Identify which cell holds the provided text, then report its (X, Y) central coordinate. 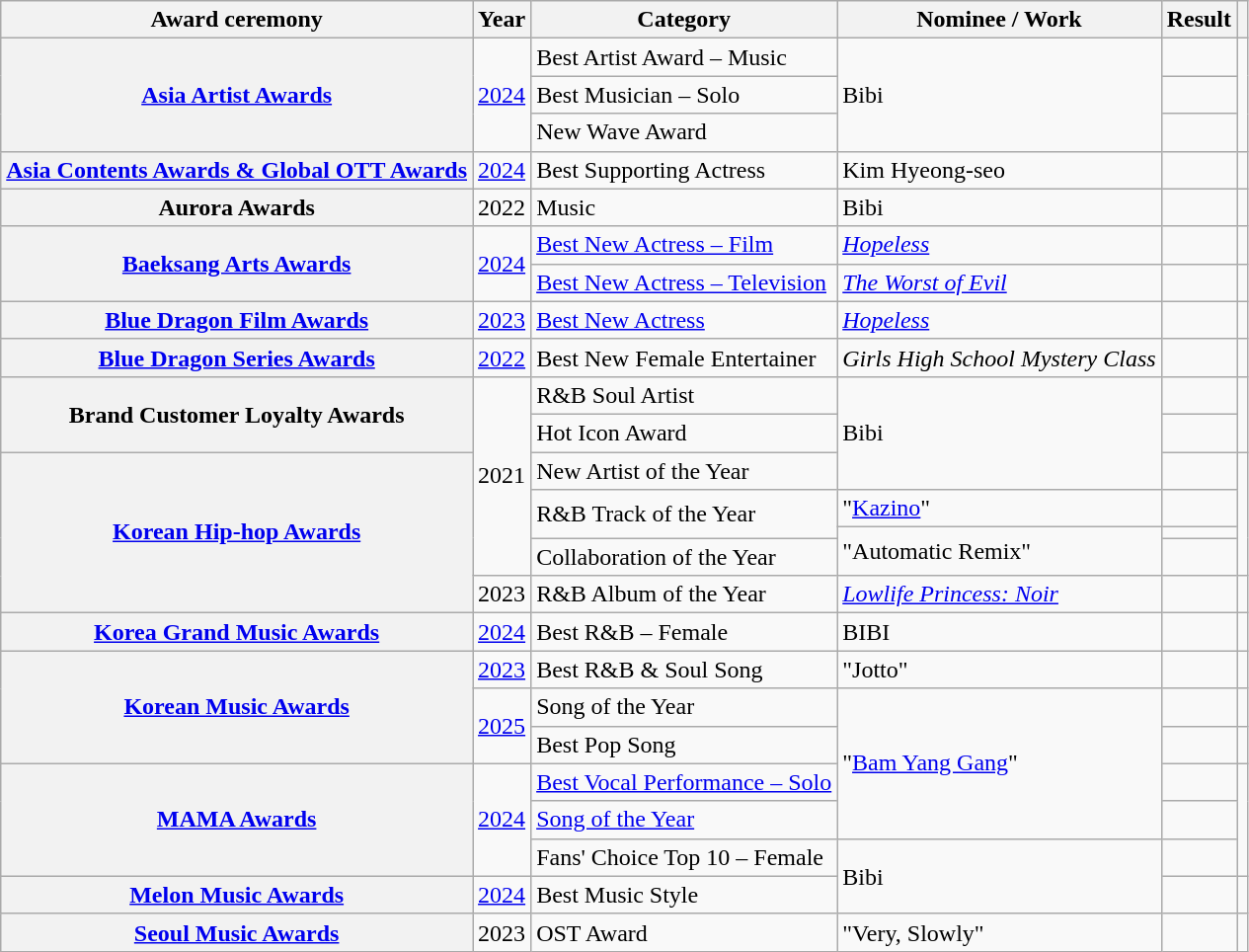
Korean Hip-hop Awards (237, 533)
Best R&B & Soul Song (684, 670)
"Jotto" (999, 670)
"Automatic Remix" (999, 551)
Hot Icon Award (684, 433)
Best Music Style (684, 895)
Category (684, 20)
Nominee / Work (999, 20)
Fans' Choice Top 10 – Female (684, 857)
Best Supporting Actress (684, 170)
"Bam Yang Gang" (999, 763)
R&B Track of the Year (684, 514)
Best Musician – Solo (684, 95)
New Wave Award (684, 132)
Girls High School Mystery Class (999, 357)
New Artist of the Year (684, 471)
Award ceremony (237, 20)
R&B Album of the Year (684, 595)
Brand Customer Loyalty Awards (237, 414)
Asia Contents Awards & Global OTT Awards (237, 170)
Best New Actress – Film (684, 245)
Best New Female Entertainer (684, 357)
Aurora Awards (237, 207)
Year (502, 20)
Best New Actress – Television (684, 282)
Best Artist Award – Music (684, 57)
Blue Dragon Series Awards (237, 357)
R&B Soul Artist (684, 395)
The Worst of Evil (999, 282)
Music (684, 207)
Collaboration of the Year (684, 557)
Lowlife Princess: Noir (999, 595)
2025 (502, 726)
Korean Music Awards (237, 707)
Best Vocal Performance – Solo (684, 782)
Baeksang Arts Awards (237, 264)
"Very, Slowly" (999, 932)
Blue Dragon Film Awards (237, 320)
2021 (502, 476)
MAMA Awards (237, 820)
"Kazino" (999, 509)
Seoul Music Awards (237, 932)
Korea Grand Music Awards (237, 632)
Result (1199, 20)
Best Pop Song (684, 745)
Kim Hyeong-seo (999, 170)
Melon Music Awards (237, 895)
Best New Actress (684, 320)
BIBI (999, 632)
Asia Artist Awards (237, 95)
OST Award (684, 932)
Best R&B – Female (684, 632)
